Search for the cell housing the specified text and yield its (X, Y) center coordinate. 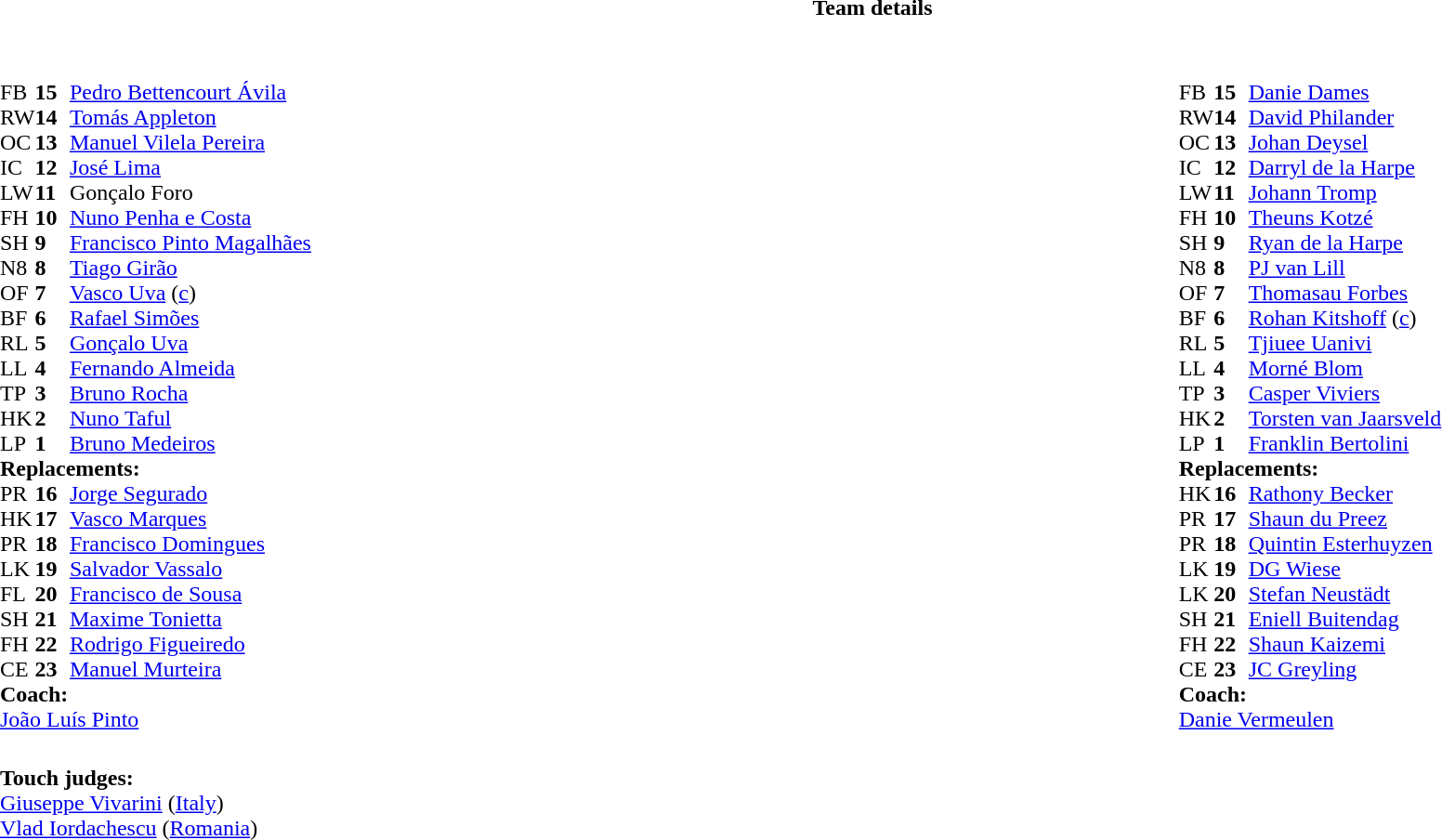
Manuel Vilela Pereira (190, 143)
Tiago Girão (190, 268)
Torsten van Jaarsveld (1345, 418)
Salvador Vassalo (190, 569)
José Lima (190, 167)
Eniell Buitendag (1345, 619)
Gonçalo Uva (190, 344)
Morné Blom (1345, 368)
JC Greyling (1345, 669)
Shaun Kaizemi (1345, 645)
Francisco de Sousa (190, 595)
Quintin Esterhuyzen (1345, 545)
Stefan Neustädt (1345, 595)
Vasco Marques (190, 518)
Darryl de la Harpe (1345, 167)
Tomás Appleton (190, 117)
Gonçalo Foro (190, 193)
Francisco Domingues (190, 545)
Casper Viviers (1345, 394)
Bruno Medeiros (190, 444)
Tjiuee Uanivi (1345, 344)
Rodrigo Figueiredo (190, 645)
Nuno Penha e Costa (190, 217)
Fernando Almeida (190, 368)
Bruno Rocha (190, 394)
Rafael Simões (190, 318)
FL (18, 595)
PJ van Lill (1345, 268)
Francisco Pinto Magalhães (190, 243)
Danie Dames (1345, 93)
Vasco Uva (c) (190, 294)
Thomasau Forbes (1345, 294)
Rohan Kitshoff (c) (1345, 318)
Johan Deysel (1345, 143)
Rathony Becker (1345, 494)
João Luís Pinto (156, 719)
Manuel Murteira (190, 669)
Pedro Bettencourt Ávila (190, 93)
Theuns Kotzé (1345, 217)
Danie Vermeulen (1310, 719)
Franklin Bertolini (1345, 444)
Ryan de la Harpe (1345, 243)
Maxime Tonietta (190, 619)
Jorge Segurado (190, 494)
Shaun du Preez (1345, 518)
Nuno Taful (190, 418)
David Philander (1345, 117)
DG Wiese (1345, 569)
Johann Tromp (1345, 193)
